Return the (x, y) coordinate for the center point of the cell that contains the specified text.  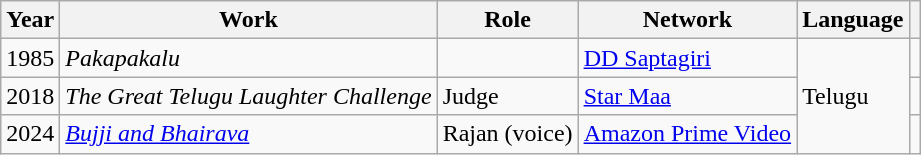
DD Saptagiri (687, 58)
Role (508, 20)
Language (853, 20)
Bujji and Bhairava (248, 134)
Rajan (voice) (508, 134)
Judge (508, 96)
Telugu (853, 96)
Work (248, 20)
Pakapakalu (248, 58)
Year (30, 20)
2018 (30, 96)
2024 (30, 134)
The Great Telugu Laughter Challenge (248, 96)
Amazon Prime Video (687, 134)
1985 (30, 58)
Star Maa (687, 96)
Network (687, 20)
